Return [x, y] of the center of cell containing provided text 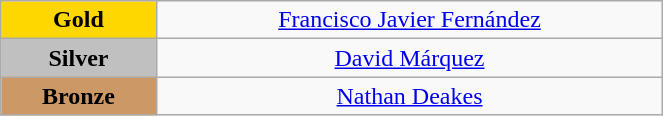
Gold [78, 20]
Bronze [78, 96]
Silver [78, 58]
David Márquez [410, 58]
Nathan Deakes [410, 96]
Francisco Javier Fernández [410, 20]
